Return (x, y) of the center of cell containing provided text 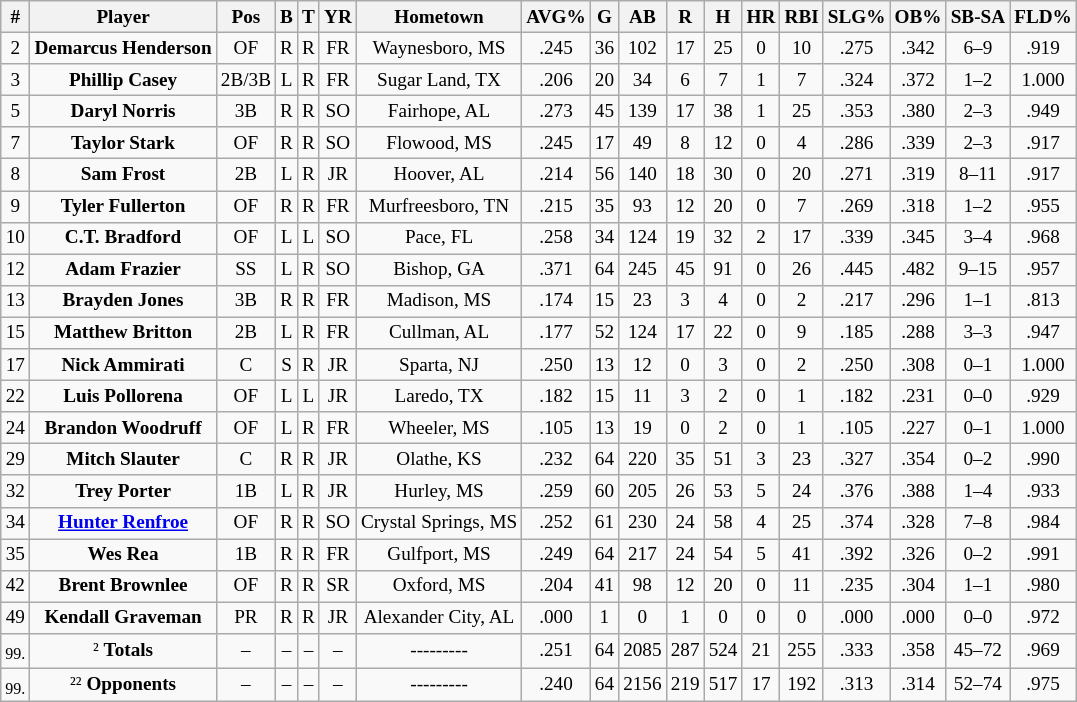
45–72 (978, 650)
.376 (856, 491)
7–8 (978, 523)
HR (761, 17)
Waynesboro, MS (438, 48)
2085 (643, 650)
.929 (1044, 396)
AVG% (556, 17)
.214 (556, 175)
² Totals (123, 650)
.980 (1044, 586)
.991 (1044, 554)
Phillip Casey (123, 80)
.318 (918, 206)
220 (643, 460)
93 (643, 206)
Sam Frost (123, 175)
.174 (556, 301)
.374 (856, 523)
54 (723, 554)
9–15 (978, 270)
.232 (556, 460)
98 (643, 586)
.235 (856, 586)
.269 (856, 206)
Wheeler, MS (438, 428)
91 (723, 270)
.968 (1044, 238)
Demarcus Henderson (123, 48)
Laredo, TX (438, 396)
.258 (556, 238)
205 (643, 491)
60 (604, 491)
42 (16, 586)
36 (604, 48)
.333 (856, 650)
.252 (556, 523)
245 (643, 270)
38 (723, 111)
.372 (918, 80)
Matthew Britton (123, 333)
29 (16, 460)
# (16, 17)
.313 (856, 684)
.328 (918, 523)
OB% (918, 17)
52 (604, 333)
61 (604, 523)
Brandon Woodruff (123, 428)
Kendall Graveman (123, 618)
Madison, MS (438, 301)
Crystal Springs, MS (438, 523)
.990 (1044, 460)
524 (723, 650)
.324 (856, 80)
219 (685, 684)
.204 (556, 586)
18 (685, 175)
SS (246, 270)
Wes Rea (123, 554)
6 (685, 80)
.177 (556, 333)
Mitch Slauter (123, 460)
.296 (918, 301)
.326 (918, 554)
SR (338, 586)
.288 (918, 333)
Bishop, GA (438, 270)
.380 (918, 111)
Olathe, KS (438, 460)
.957 (1044, 270)
230 (643, 523)
Sparta, NJ (438, 365)
Hunter Renfroe (123, 523)
Murfreesboro, TN (438, 206)
.972 (1044, 618)
.314 (918, 684)
.445 (856, 270)
Brent Brownlee (123, 586)
YR (338, 17)
Alexander City, AL (438, 618)
T (308, 17)
51 (723, 460)
.813 (1044, 301)
21 (761, 650)
.271 (856, 175)
.206 (556, 80)
.388 (918, 491)
287 (685, 650)
AB (643, 17)
Flowood, MS (438, 143)
Luis Pollorena (123, 396)
.392 (856, 554)
3–3 (978, 333)
C.T. Bradford (123, 238)
Taylor Stark (123, 143)
.275 (856, 48)
.217 (856, 301)
Oxford, MS (438, 586)
Trey Porter (123, 491)
Nick Ammirati (123, 365)
3–4 (978, 238)
Gulfport, MS (438, 554)
Pace, FL (438, 238)
139 (643, 111)
Tyler Fullerton (123, 206)
.304 (918, 586)
517 (723, 684)
RBI (802, 17)
.354 (918, 460)
Fairhope, AL (438, 111)
8–11 (978, 175)
.251 (556, 650)
Cullman, AL (438, 333)
Hometown (438, 17)
.984 (1044, 523)
2B/3B (246, 80)
.949 (1044, 111)
.308 (918, 365)
.240 (556, 684)
FLD% (1044, 17)
.482 (918, 270)
.319 (918, 175)
.919 (1044, 48)
6–9 (978, 48)
192 (802, 684)
Brayden Jones (123, 301)
.227 (918, 428)
B (287, 17)
.371 (556, 270)
Pos (246, 17)
.327 (856, 460)
.249 (556, 554)
H (723, 17)
.933 (1044, 491)
.345 (918, 238)
255 (802, 650)
.969 (1044, 650)
56 (604, 175)
30 (723, 175)
217 (643, 554)
G (604, 17)
52–74 (978, 684)
.185 (856, 333)
Hurley, MS (438, 491)
Adam Frazier (123, 270)
1–4 (978, 491)
.231 (918, 396)
.342 (918, 48)
.259 (556, 491)
.273 (556, 111)
102 (643, 48)
.947 (1044, 333)
.286 (856, 143)
Hoover, AL (438, 175)
²² Opponents (123, 684)
S (287, 365)
PR (246, 618)
58 (723, 523)
.215 (556, 206)
.353 (856, 111)
Daryl Norris (123, 111)
.975 (1044, 684)
Player (123, 17)
Sugar Land, TX (438, 80)
53 (723, 491)
.358 (918, 650)
.955 (1044, 206)
2156 (643, 684)
SLG% (856, 17)
140 (643, 175)
SB-SA (978, 17)
